Locate the cell with the specified text and output its (X, Y) center coordinate. 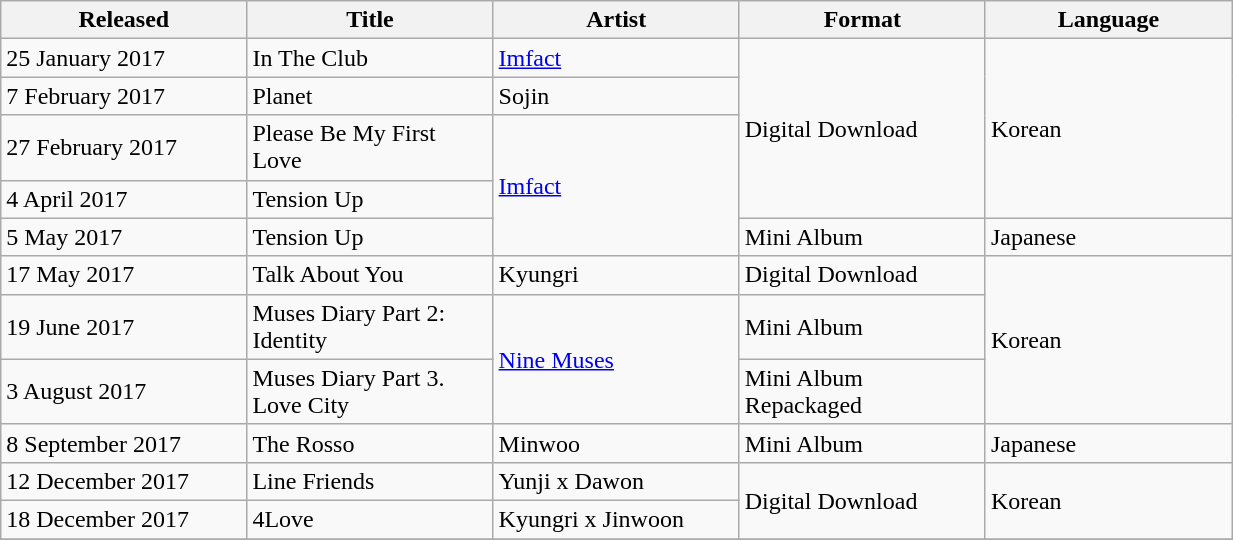
Sojin (616, 96)
Muses Diary Part 3. Love City (370, 392)
Mini Album Repackaged (862, 392)
5 May 2017 (124, 237)
Planet (370, 96)
12 December 2017 (124, 481)
Nine Muses (616, 359)
Muses Diary Part 2: Identity (370, 326)
4 April 2017 (124, 199)
Please Be My First Love (370, 148)
25 January 2017 (124, 58)
Artist (616, 20)
7 February 2017 (124, 96)
Released (124, 20)
3 August 2017 (124, 392)
4Love (370, 519)
Talk About You (370, 275)
8 September 2017 (124, 443)
Kyungri (616, 275)
Minwoo (616, 443)
Line Friends (370, 481)
Title (370, 20)
Yunji x Dawon (616, 481)
Language (1108, 20)
The Rosso (370, 443)
19 June 2017 (124, 326)
Kyungri x Jinwoon (616, 519)
17 May 2017 (124, 275)
27 February 2017 (124, 148)
In The Club (370, 58)
18 December 2017 (124, 519)
Format (862, 20)
